Capture the cell that displays the provided text and extract its [x, y] central coordinate. 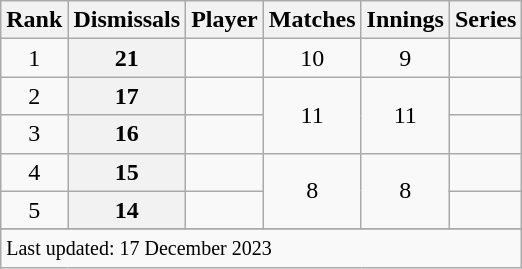
Matches [312, 20]
21 [127, 58]
Innings [405, 20]
2 [34, 96]
10 [312, 58]
15 [127, 172]
17 [127, 96]
1 [34, 58]
Last updated: 17 December 2023 [262, 248]
5 [34, 210]
Rank [34, 20]
Player [225, 20]
Series [485, 20]
Dismissals [127, 20]
3 [34, 134]
16 [127, 134]
4 [34, 172]
14 [127, 210]
9 [405, 58]
